Return the [X, Y] coordinate for the center point of the cell that contains the specified text.  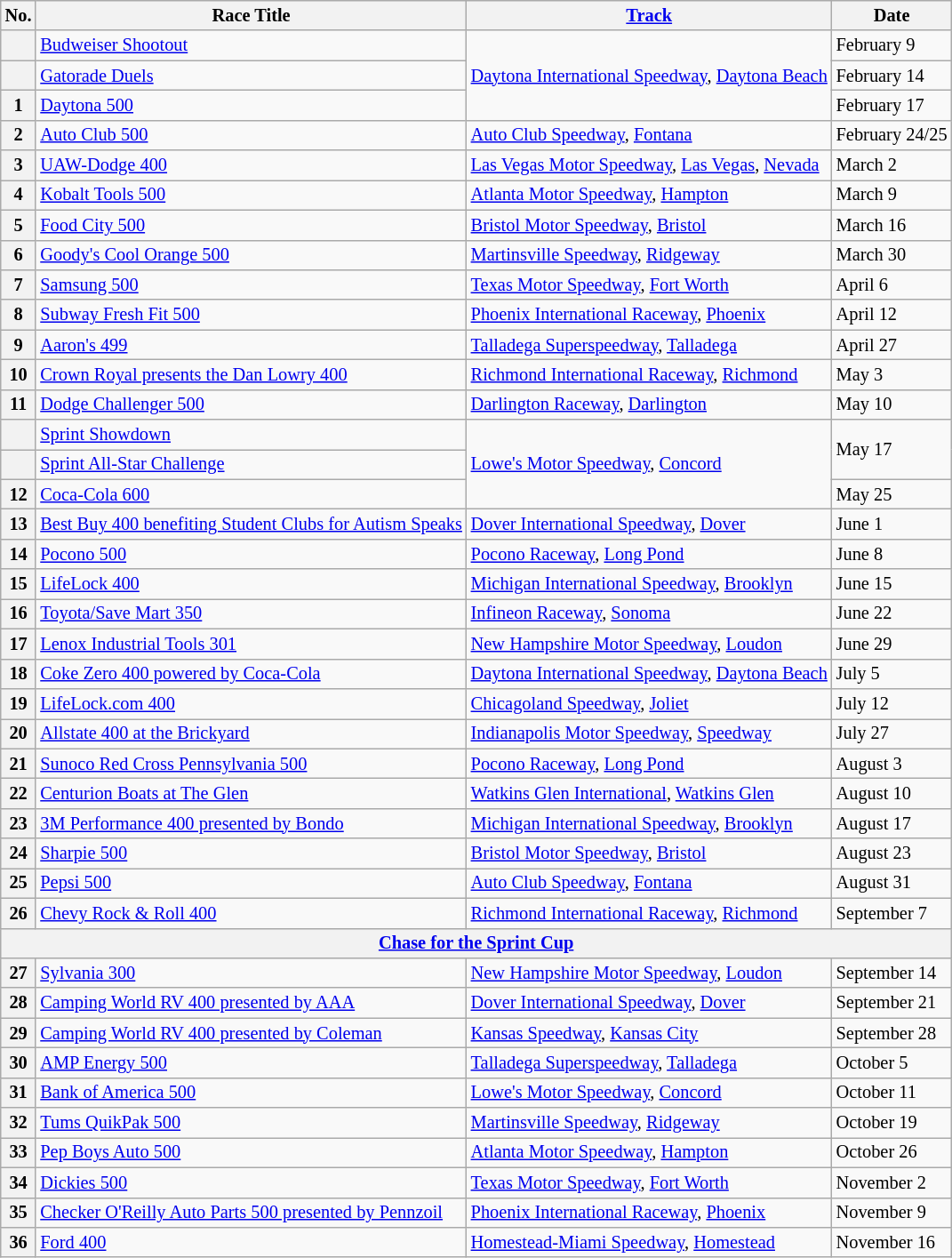
September 28 [892, 1033]
13 [19, 524]
September 21 [892, 1003]
Darlington Raceway, Darlington [649, 405]
Crown Royal presents the Dan Lowry 400 [251, 374]
Sunoco Red Cross Pennsylvania 500 [251, 764]
April 27 [892, 345]
3M Performance 400 presented by Bondo [251, 823]
Food City 500 [251, 225]
Allstate 400 at the Brickyard [251, 733]
18 [19, 674]
24 [19, 853]
Centurion Boats at The Glen [251, 793]
22 [19, 793]
February 9 [892, 45]
Bank of America 500 [251, 1093]
25 [19, 883]
March 16 [892, 225]
15 [19, 584]
June 15 [892, 584]
32 [19, 1123]
Camping World RV 400 presented by AAA [251, 1003]
March 30 [892, 255]
Goody's Cool Orange 500 [251, 255]
Pep Boys Auto 500 [251, 1152]
May 3 [892, 374]
Budweiser Shootout [251, 45]
Sylvania 300 [251, 973]
Chicagoland Speedway, Joliet [649, 703]
AMP Energy 500 [251, 1062]
Dodge Challenger 500 [251, 405]
November 16 [892, 1242]
June 1 [892, 524]
36 [19, 1242]
Toyota/Save Mart 350 [251, 613]
Race Title [251, 15]
Samsung 500 [251, 284]
UAW-Dodge 400 [251, 165]
June 29 [892, 644]
Daytona 500 [251, 105]
October 5 [892, 1062]
29 [19, 1033]
July 5 [892, 674]
Kobalt Tools 500 [251, 195]
Homestead-Miami Speedway, Homestead [649, 1242]
10 [19, 374]
Pocono 500 [251, 554]
23 [19, 823]
LifeLock.com 400 [251, 703]
September 7 [892, 913]
Coca-Cola 600 [251, 494]
Checker O'Reilly Auto Parts 500 presented by Pennzoil [251, 1213]
May 17 [892, 450]
August 17 [892, 823]
17 [19, 644]
Lenox Industrial Tools 301 [251, 644]
1 [19, 105]
28 [19, 1003]
August 23 [892, 853]
February 17 [892, 105]
26 [19, 913]
October 26 [892, 1152]
Coke Zero 400 powered by Coca-Cola [251, 674]
Track [649, 15]
November 9 [892, 1213]
Gatorade Duels [251, 76]
34 [19, 1182]
Indianapolis Motor Speedway, Speedway [649, 733]
16 [19, 613]
Camping World RV 400 presented by Coleman [251, 1033]
March 2 [892, 165]
Infineon Raceway, Sonoma [649, 613]
2 [19, 135]
Best Buy 400 benefiting Student Clubs for Autism Speaks [251, 524]
35 [19, 1213]
11 [19, 405]
21 [19, 764]
October 19 [892, 1123]
20 [19, 733]
9 [19, 345]
Ford 400 [251, 1242]
14 [19, 554]
August 31 [892, 883]
Las Vegas Motor Speedway, Las Vegas, Nevada [649, 165]
March 9 [892, 195]
3 [19, 165]
May 10 [892, 405]
February 24/25 [892, 135]
Tums QuikPak 500 [251, 1123]
Chevy Rock & Roll 400 [251, 913]
Sprint Showdown [251, 435]
LifeLock 400 [251, 584]
19 [19, 703]
31 [19, 1093]
February 14 [892, 76]
Sharpie 500 [251, 853]
27 [19, 973]
September 14 [892, 973]
July 12 [892, 703]
12 [19, 494]
May 25 [892, 494]
Watkins Glen International, Watkins Glen [649, 793]
No. [19, 15]
August 10 [892, 793]
Subway Fresh Fit 500 [251, 315]
Sprint All-Star Challenge [251, 464]
33 [19, 1152]
4 [19, 195]
June 22 [892, 613]
June 8 [892, 554]
5 [19, 225]
8 [19, 315]
Aaron's 499 [251, 345]
April 6 [892, 284]
Auto Club 500 [251, 135]
Pepsi 500 [251, 883]
Date [892, 15]
Chase for the Sprint Cup [476, 943]
August 3 [892, 764]
April 12 [892, 315]
October 11 [892, 1093]
July 27 [892, 733]
7 [19, 284]
November 2 [892, 1182]
Kansas Speedway, Kansas City [649, 1033]
Dickies 500 [251, 1182]
6 [19, 255]
30 [19, 1062]
